Identify which cell holds the provided text, then report its [X, Y] central coordinate. 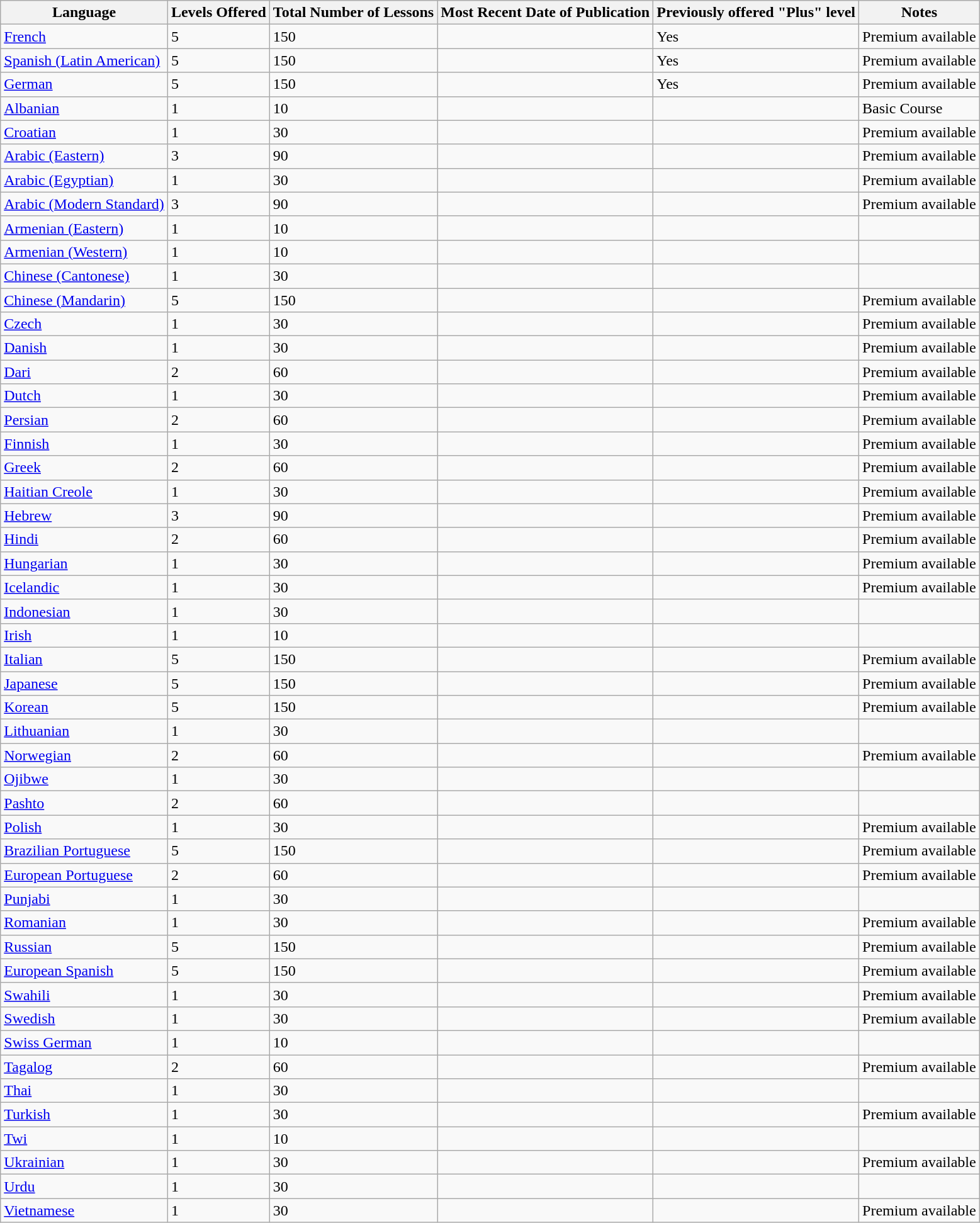
Hungarian [84, 563]
Spanish (Latin American) [84, 60]
European Spanish [84, 971]
Irish [84, 635]
Punjabi [84, 899]
Thai [84, 1091]
Polish [84, 827]
Romanian [84, 923]
Tagalog [84, 1067]
Arabic (Egyptian) [84, 180]
Notes [920, 13]
Russian [84, 947]
Swedish [84, 1018]
Dari [84, 372]
Hindi [84, 539]
Dutch [84, 396]
Vietnamese [84, 1210]
Most Recent Date of Publication [545, 13]
Language [84, 13]
Brazilian Portuguese [84, 851]
Ojibwe [84, 779]
Arabic (Modern Standard) [84, 204]
Ukrainian [84, 1163]
European Portuguese [84, 875]
Hebrew [84, 516]
Total Number of Lessons [353, 13]
Urdu [84, 1186]
Croatian [84, 132]
Persian [84, 420]
Armenian (Western) [84, 252]
Norwegian [84, 755]
Chinese (Cantonese) [84, 276]
Levels Offered [218, 13]
Albanian [84, 108]
Haitian Creole [84, 492]
Twi [84, 1139]
Arabic (Eastern) [84, 156]
French [84, 37]
Pashto [84, 803]
Czech [84, 324]
Japanese [84, 683]
Korean [84, 707]
German [84, 84]
Basic Course [920, 108]
Greek [84, 468]
Armenian (Eastern) [84, 228]
Lithuanian [84, 731]
Previously offered "Plus" level [757, 13]
Finnish [84, 444]
Italian [84, 659]
Danish [84, 348]
Indonesian [84, 611]
Turkish [84, 1115]
Icelandic [84, 587]
Swahili [84, 995]
Chinese (Mandarin) [84, 300]
Swiss German [84, 1042]
